Capture the cell that displays the provided text and extract its (X, Y) central coordinate. 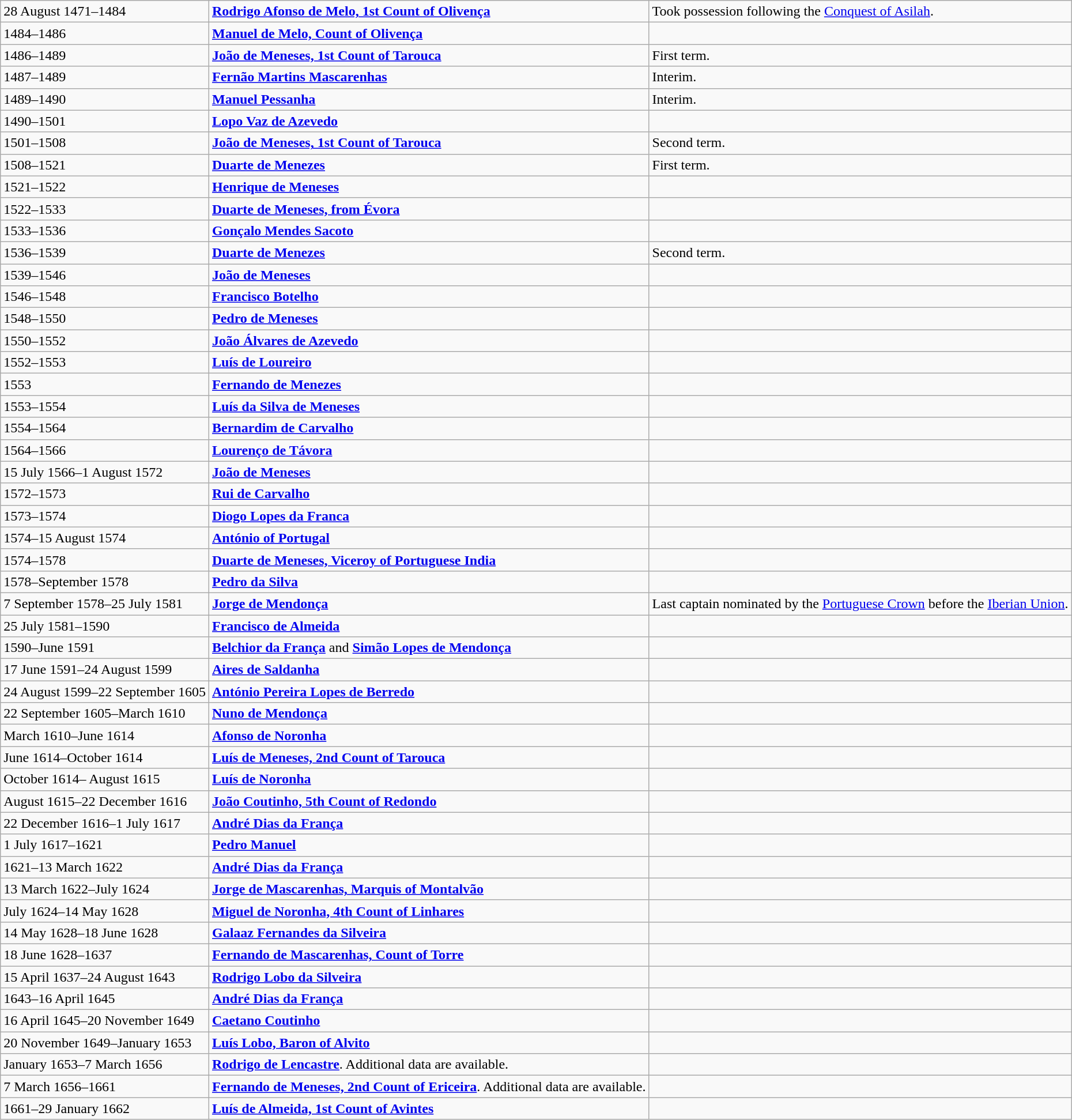
1533–1536 (105, 231)
Henrique de Meneses (429, 187)
7 September 1578–25 July 1581 (105, 604)
1489–1490 (105, 99)
25 July 1581–1590 (105, 625)
1621–13 March 1622 (105, 867)
Diogo Lopes da Franca (429, 516)
1574–1578 (105, 560)
1553 (105, 384)
1553–1554 (105, 406)
Rodrigo Lobo da Silveira (429, 977)
Pedro Manuel (429, 845)
October 1614– August 1615 (105, 779)
28 August 1471–1484 (105, 12)
Afonso de Noronha (429, 736)
16 April 1645–20 November 1649 (105, 1021)
Manuel de Melo, Count of Olivença (429, 33)
Took possession following the Conquest of Asilah. (860, 12)
1578–September 1578 (105, 582)
1522–1533 (105, 209)
June 1614–October 1614 (105, 757)
Pedro da Silva (429, 582)
1546–1548 (105, 297)
1486–1489 (105, 55)
António of Portugal (429, 538)
1590–June 1591 (105, 648)
Duarte de Meneses, Viceroy of Portuguese India (429, 560)
1661–29 January 1662 (105, 1108)
1573–1574 (105, 516)
Fernão Martins Mascarenhas (429, 77)
July 1624–14 May 1628 (105, 911)
20 November 1649–January 1653 (105, 1043)
Luís de Almeida, 1st Count of Avintes (429, 1108)
1536–1539 (105, 252)
Aires de Saldanha (429, 670)
Luís da Silva de Meneses (429, 406)
1501–1508 (105, 143)
Gonçalo Mendes Sacoto (429, 231)
1548–1550 (105, 319)
1574–15 August 1574 (105, 538)
Fernando de Mascarenhas, Count of Torre (429, 955)
18 June 1628–1637 (105, 955)
17 June 1591–24 August 1599 (105, 670)
Rodrigo Afonso de Melo, 1st Count of Olivença (429, 12)
1521–1522 (105, 187)
1 July 1617–1621 (105, 845)
1554–1564 (105, 428)
15 July 1566–1 August 1572 (105, 472)
March 1610–June 1614 (105, 736)
Duarte de Meneses, from Évora (429, 209)
13 March 1622–July 1624 (105, 889)
22 September 1605–March 1610 (105, 714)
António Pereira Lopes de Berredo (429, 692)
Manuel Pessanha (429, 99)
João Álvares de Azevedo (429, 341)
Jorge de Mendonça (429, 604)
14 May 1628–18 June 1628 (105, 933)
1490–1501 (105, 121)
Lopo Vaz de Azevedo (429, 121)
Luís de Meneses, 2nd Count of Tarouca (429, 757)
15 April 1637–24 August 1643 (105, 977)
Caetano Coutinho (429, 1021)
Last captain nominated by the Portuguese Crown before the Iberian Union. (860, 604)
1508–1521 (105, 165)
Belchior da França and Simão Lopes de Mendonça (429, 648)
Rodrigo de Lencastre. Additional data are available. (429, 1065)
Lourenço de Távora (429, 450)
1552–1553 (105, 363)
Rui de Carvalho (429, 494)
Pedro de Meneses (429, 319)
1564–1566 (105, 450)
January 1653–7 March 1656 (105, 1065)
24 August 1599–22 September 1605 (105, 692)
Luís Lobo, Baron of Alvito (429, 1043)
Fernando de Meneses, 2nd Count of Ericeira. Additional data are available. (429, 1087)
1643–16 April 1645 (105, 999)
7 March 1656–1661 (105, 1087)
1487–1489 (105, 77)
Luís de Loureiro (429, 363)
Bernardim de Carvalho (429, 428)
João Coutinho, 5th Count of Redondo (429, 801)
August 1615–22 December 1616 (105, 801)
Luís de Noronha (429, 779)
1539–1546 (105, 275)
Nuno de Mendonça (429, 714)
Jorge de Mascarenhas, Marquis of Montalvão (429, 889)
Galaaz Fernandes da Silveira (429, 933)
1550–1552 (105, 341)
Miguel de Noronha, 4th Count of Linhares (429, 911)
Francisco de Almeida (429, 625)
1572–1573 (105, 494)
Fernando de Menezes (429, 384)
Francisco Botelho (429, 297)
22 December 1616–1 July 1617 (105, 823)
1484–1486 (105, 33)
